Determine the [X, Y] coordinate at the center of the cell enclosing the given text.  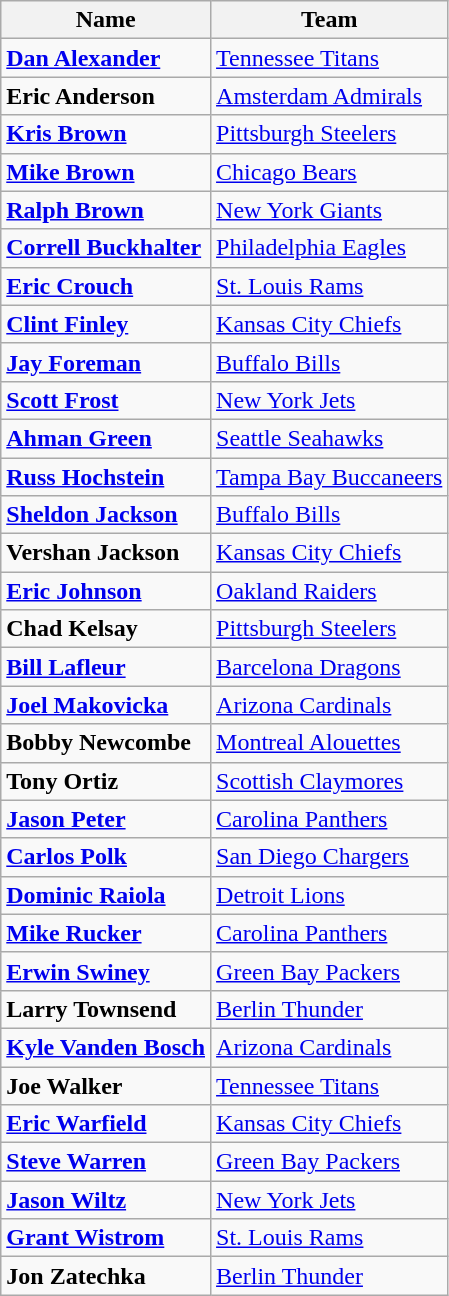
Ralph Brown [106, 210]
Jon Zatechka [106, 1276]
Jason Wiltz [106, 1200]
Kyle Vanden Bosch [106, 1047]
Steve Warren [106, 1162]
Detroit Lions [330, 895]
San Diego Chargers [330, 857]
Montreal Alouettes [330, 743]
Russ Hochstein [106, 477]
Joe Walker [106, 1085]
Larry Townsend [106, 1009]
Sheldon Jackson [106, 515]
Tampa Bay Buccaneers [330, 477]
Scott Frost [106, 400]
Dominic Raiola [106, 895]
Team [330, 20]
Grant Wistrom [106, 1238]
Kris Brown [106, 134]
Erwin Swiney [106, 971]
Mike Brown [106, 172]
Amsterdam Admirals [330, 96]
Mike Rucker [106, 933]
Jason Peter [106, 819]
Carlos Polk [106, 857]
Tony Ortiz [106, 781]
Barcelona Dragons [330, 667]
Name [106, 20]
Vershan Jackson [106, 553]
Scottish Claymores [330, 781]
Correll Buckhalter [106, 248]
Joel Makovicka [106, 705]
New York Giants [330, 210]
Eric Johnson [106, 591]
Bill Lafleur [106, 667]
Clint Finley [106, 324]
Eric Warfield [106, 1124]
Dan Alexander [106, 58]
Philadelphia Eagles [330, 248]
Eric Crouch [106, 286]
Bobby Newcombe [106, 743]
Chicago Bears [330, 172]
Jay Foreman [106, 362]
Eric Anderson [106, 96]
Chad Kelsay [106, 629]
Seattle Seahawks [330, 438]
Oakland Raiders [330, 591]
Ahman Green [106, 438]
